Scan for the cell matching the given text and deliver its [x, y] coordinate at center. 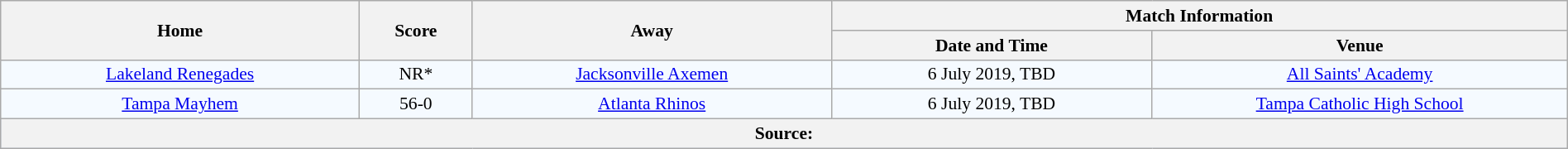
NR* [415, 74]
Home [180, 30]
Match Information [1199, 16]
All Saints' Academy [1360, 74]
Tampa Mayhem [180, 104]
Venue [1360, 46]
Atlanta Rhinos [652, 104]
Date and Time [992, 46]
Lakeland Renegades [180, 74]
Source: [784, 134]
Score [415, 30]
Away [652, 30]
Jacksonville Axemen [652, 74]
56-0 [415, 104]
Tampa Catholic High School [1360, 104]
